Pinpoint the cell where the given text exists, returning its (X, Y) midpoint coordinate. 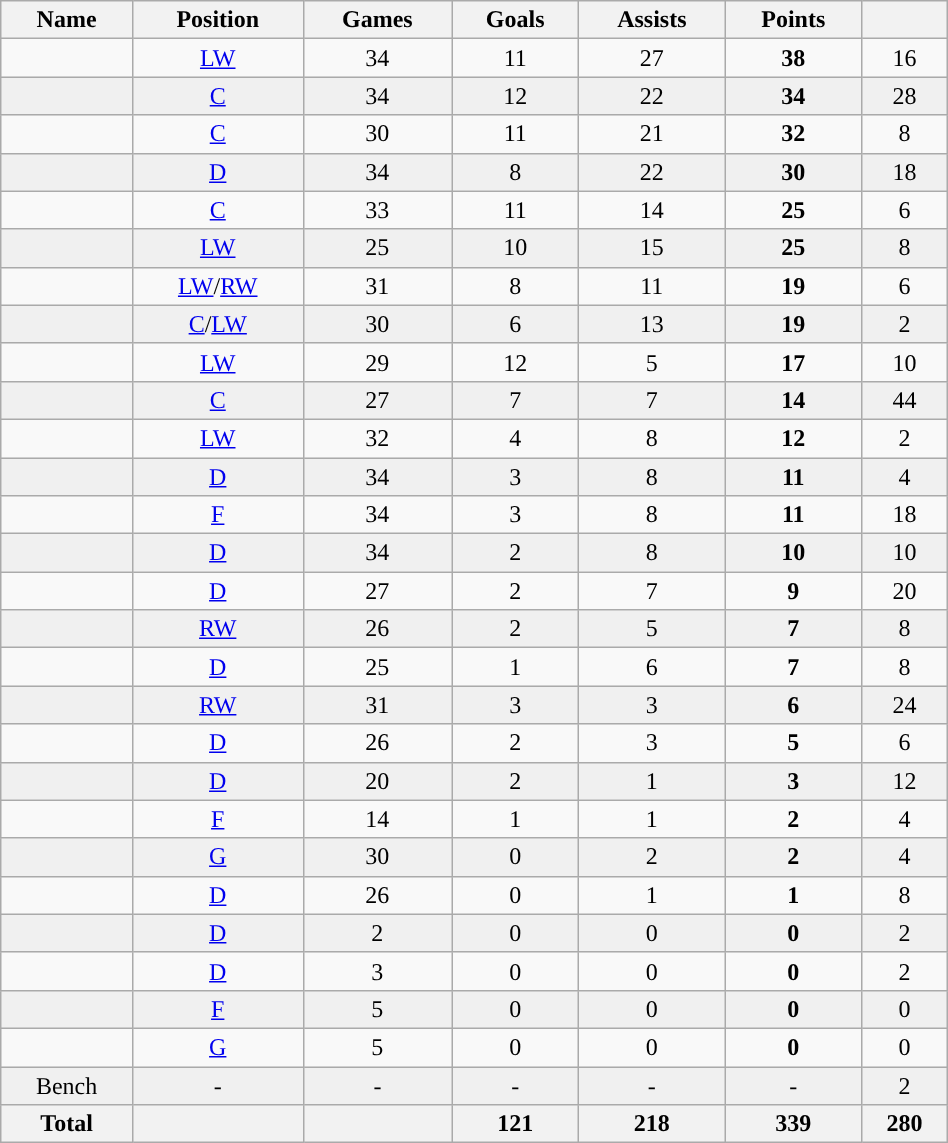
9 (794, 591)
28 (905, 96)
121 (516, 1124)
LW/RW (218, 286)
Bench (67, 1085)
Total (67, 1124)
16 (905, 58)
Goals (516, 20)
44 (905, 400)
15 (652, 248)
38 (794, 58)
280 (905, 1124)
Position (218, 20)
218 (652, 1124)
29 (378, 362)
Games (378, 20)
13 (652, 324)
24 (905, 705)
Name (67, 20)
Points (794, 20)
C/LW (218, 324)
33 (378, 210)
339 (794, 1124)
21 (652, 134)
Assists (652, 20)
17 (794, 362)
